Find where the given text appears and provide that cell's center as [x, y] coordinate. 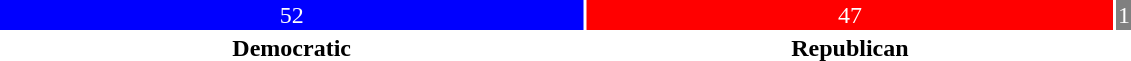
52 [292, 15]
47 [850, 15]
